Scan for the cell matching the given text and deliver its [x, y] coordinate at center. 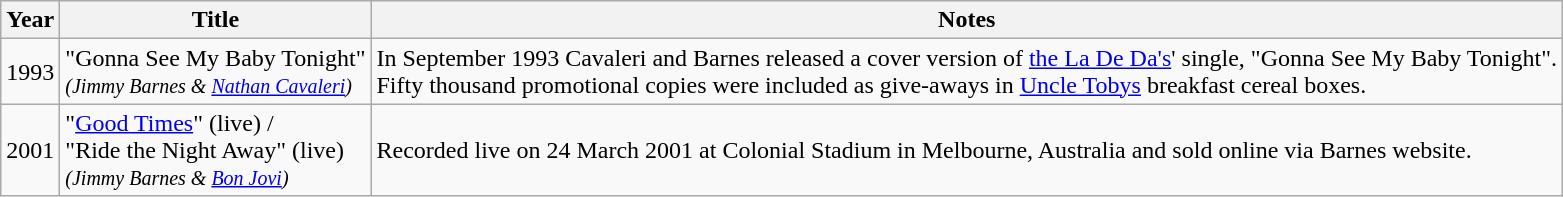
Year [30, 20]
2001 [30, 150]
Recorded live on 24 March 2001 at Colonial Stadium in Melbourne, Australia and sold online via Barnes website. [967, 150]
Notes [967, 20]
Title [216, 20]
1993 [30, 72]
"Gonna See My Baby Tonight" (Jimmy Barnes & Nathan Cavaleri) [216, 72]
"Good Times" (live) / "Ride the Night Away" (live) (Jimmy Barnes & Bon Jovi) [216, 150]
